Output the [X, Y] coordinate of the center of the cell containing the given text.  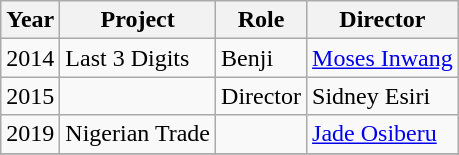
Jade Osiberu [383, 134]
2019 [30, 134]
2014 [30, 58]
Nigerian Trade [138, 134]
2015 [30, 96]
Sidney Esiri [383, 96]
Project [138, 20]
Benji [262, 58]
Role [262, 20]
Year [30, 20]
Moses Inwang [383, 58]
Last 3 Digits [138, 58]
